For the text-containing cell, return its midpoint in (x, y) coordinate format. 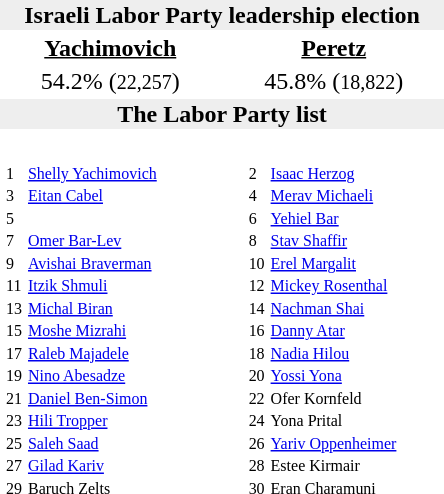
Moshe Mizrahi (135, 331)
22 (256, 398)
1 (14, 174)
26 (256, 444)
Yossi Yona (354, 376)
Yachimovich (110, 48)
Shelly Yachimovich (135, 174)
Omer Bar-Lev (135, 241)
10 (256, 264)
Michal Biran (135, 308)
Itzik Shmuli (135, 286)
Eitan Cabel (135, 196)
20 (256, 376)
Estee Kirmair (354, 466)
25 (14, 444)
Hili Tropper (135, 421)
Erel Margalit (354, 264)
Peretz (334, 48)
23 (14, 421)
Isaac Herzog (354, 174)
Gilad Kariv (135, 466)
4 (256, 196)
Ofer Kornfeld (354, 398)
17 (14, 354)
The Labor Party list (222, 114)
12 (256, 286)
Yariv Oppenheimer (354, 444)
Saleh Saad (135, 444)
Nino Abesadze (135, 376)
7 (14, 241)
Avishai Braverman (135, 264)
Nachman Shai (354, 308)
Yona Prital (354, 421)
28 (256, 466)
9 (14, 264)
16 (256, 331)
Merav Michaeli (354, 196)
Raleb Majadele (135, 354)
6 (256, 218)
27 (14, 466)
54.2% (22,257) (110, 81)
14 (256, 308)
Nadia Hilou (354, 354)
2 (256, 174)
Israeli Labor Party leadership election (222, 15)
Daniel Ben-Simon (135, 398)
13 (14, 308)
21 (14, 398)
Danny Atar (354, 331)
11 (14, 286)
Mickey Rosenthal (354, 286)
3 (14, 196)
18 (256, 354)
Stav Shaffir (354, 241)
5 (14, 218)
19 (14, 376)
Yehiel Bar (354, 218)
45.8% (18,822) (334, 81)
24 (256, 421)
8 (256, 241)
15 (14, 331)
